Provide the [X, Y] coordinate of the cell's center where the given text is located.  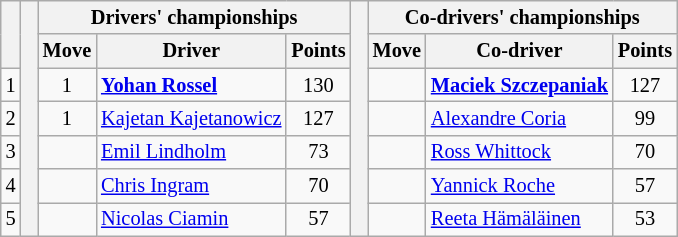
5 [11, 219]
Yannick Roche [520, 186]
73 [318, 152]
Kajetan Kajetanowicz [191, 118]
Ross Whittock [520, 152]
Alexandre Coria [520, 118]
Yohan Rossel [191, 85]
Reeta Hämäläinen [520, 219]
99 [645, 118]
3 [11, 152]
Driver [191, 51]
Co-drivers' championships [522, 17]
Nicolas Ciamin [191, 219]
Drivers' championships [194, 17]
2 [11, 118]
Co-driver [520, 51]
53 [645, 219]
Emil Lindholm [191, 152]
Chris Ingram [191, 186]
130 [318, 85]
4 [11, 186]
Maciek Szczepaniak [520, 85]
